Output the [x, y] coordinate of the center of the cell containing the given text.  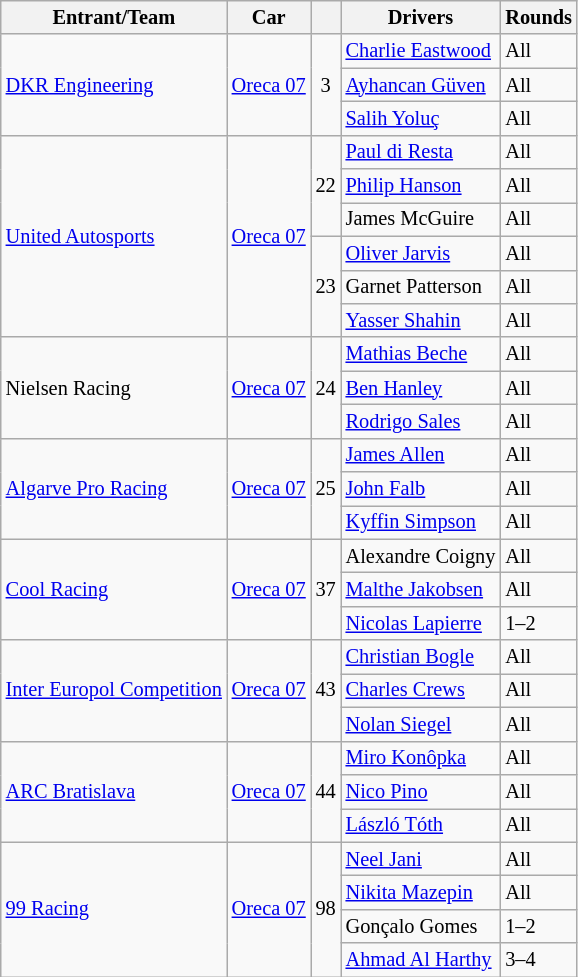
Nielsen Racing [114, 388]
23 [326, 286]
Garnet Patterson [421, 287]
John Falb [421, 489]
Neel Jani [421, 859]
Ahmad Al Harthy [421, 960]
37 [326, 590]
Mathias Beche [421, 354]
Inter Europol Competition [114, 690]
Charles Crews [421, 690]
Nicolas Lapierre [421, 623]
Oliver Jarvis [421, 253]
Kyffin Simpson [421, 522]
James McGuire [421, 219]
Charlie Eastwood [421, 51]
Salih Yoluç [421, 118]
98 [326, 910]
Gonçalo Gomes [421, 926]
Miro Konôpka [421, 758]
25 [326, 488]
Ayhancan Güven [421, 85]
Cool Racing [114, 590]
James Allen [421, 455]
Yasser Shahin [421, 320]
Nolan Siegel [421, 724]
Rodrigo Sales [421, 421]
Philip Hanson [421, 186]
3 [326, 84]
99 Racing [114, 910]
Rounds [538, 17]
United Autosports [114, 236]
Nico Pino [421, 791]
Alexandre Coigny [421, 556]
Car [269, 17]
Entrant/Team [114, 17]
DKR Engineering [114, 84]
ARC Bratislava [114, 792]
44 [326, 792]
22 [326, 186]
Ben Hanley [421, 388]
Algarve Pro Racing [114, 488]
3–4 [538, 960]
24 [326, 388]
Christian Bogle [421, 657]
Nikita Mazepin [421, 892]
Malthe Jakobsen [421, 589]
Drivers [421, 17]
László Tóth [421, 825]
43 [326, 690]
Paul di Resta [421, 152]
